Search for the cell housing the specified text and yield its (x, y) center coordinate. 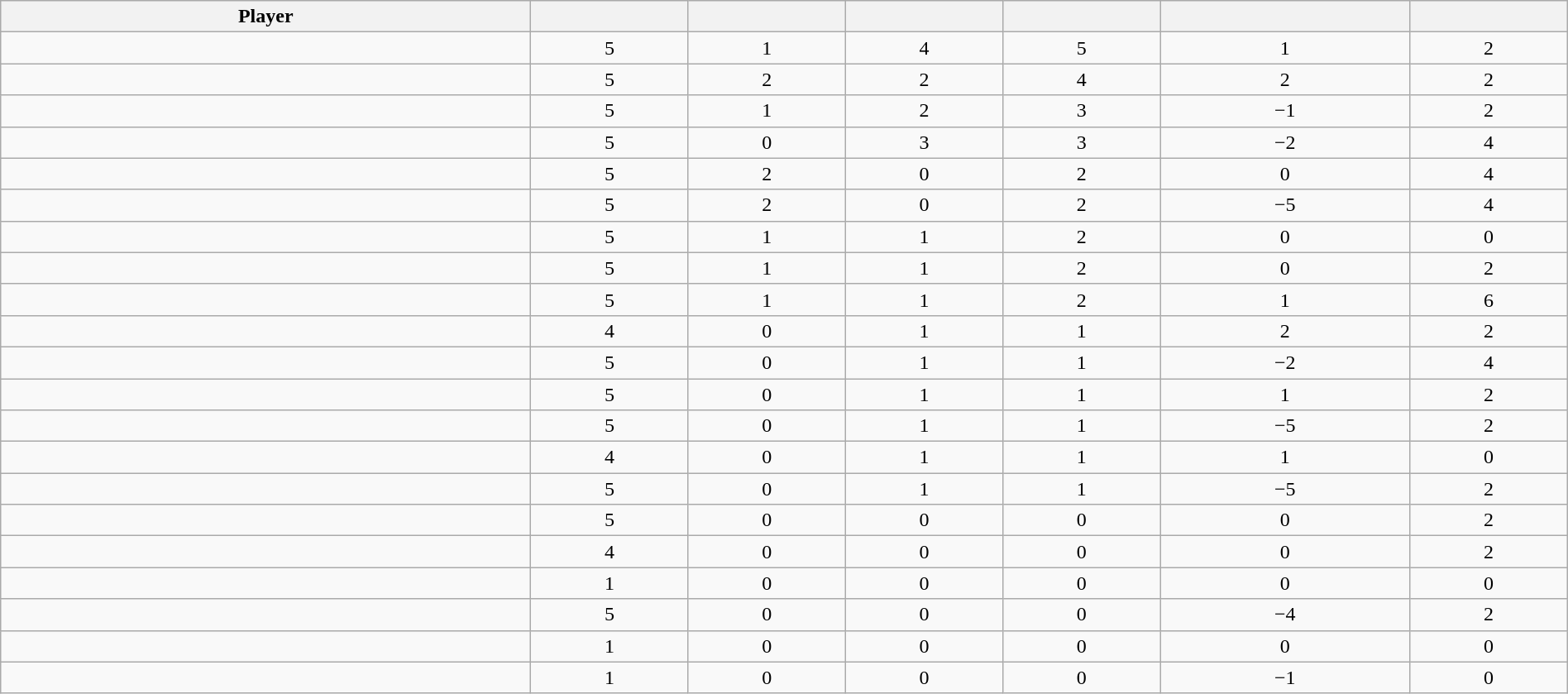
−4 (1285, 615)
Player (266, 17)
6 (1489, 299)
